Locate the cell with the specified text and output its (x, y) center coordinate. 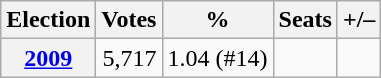
Seats (305, 20)
% (218, 20)
1.04 (#14) (218, 58)
5,717 (129, 58)
Election (48, 20)
+/– (358, 20)
Votes (129, 20)
2009 (48, 58)
